Pinpoint the cell where the given text exists, returning its (X, Y) midpoint coordinate. 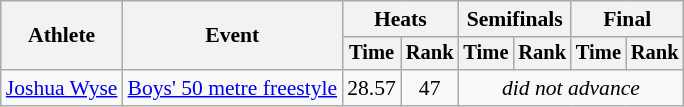
Joshua Wyse (62, 88)
Event (233, 36)
Semifinals (514, 19)
Athlete (62, 36)
Heats (400, 19)
did not advance (570, 88)
28.57 (372, 88)
Final (627, 19)
Boys' 50 metre freestyle (233, 88)
47 (430, 88)
